Locate the cell with the specified text and output its [x, y] center coordinate. 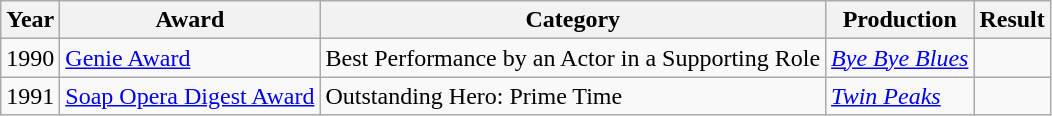
Category [573, 20]
Twin Peaks [900, 96]
Award [190, 20]
Result [1012, 20]
1991 [30, 96]
Bye Bye Blues [900, 58]
Genie Award [190, 58]
Soap Opera Digest Award [190, 96]
1990 [30, 58]
Outstanding Hero: Prime Time [573, 96]
Year [30, 20]
Production [900, 20]
Best Performance by an Actor in a Supporting Role [573, 58]
